Search for the cell housing the specified text and yield its [x, y] center coordinate. 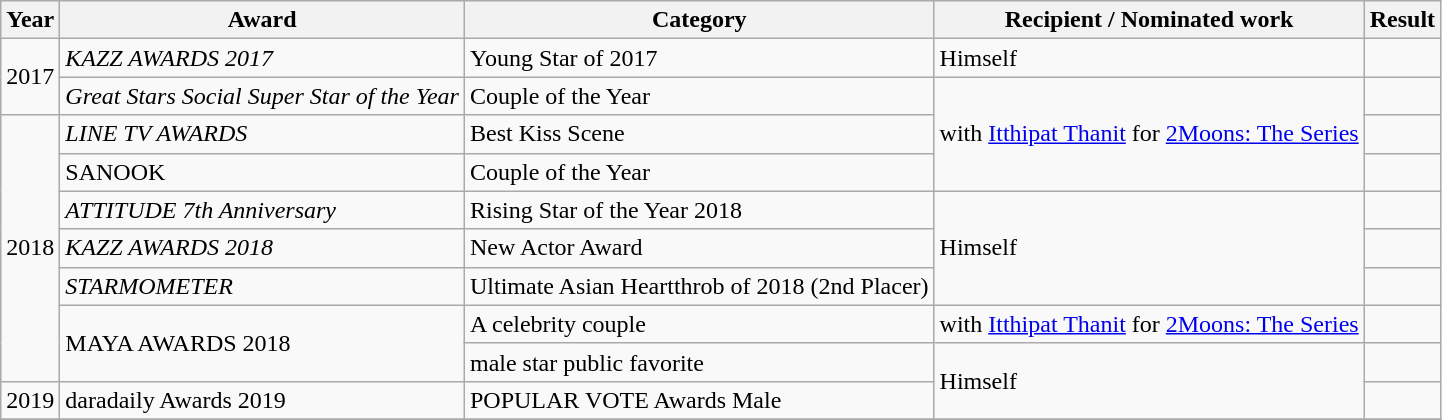
New Actor Award [699, 248]
POPULAR VOTE Awards Male [699, 400]
Great Stars Social Super Star of the Year [262, 96]
Result [1402, 20]
Recipient / Nominated work [1149, 20]
2018 [30, 248]
Category [699, 20]
Rising Star of the Year 2018 [699, 210]
2019 [30, 400]
male star public favorite [699, 362]
MAYA AWARDS 2018 [262, 343]
KAZZ AWARDS 2018 [262, 248]
ATTITUDE 7th Anniversary [262, 210]
LINE TV AWARDS [262, 134]
KAZZ AWARDS 2017 [262, 58]
2017 [30, 77]
Award [262, 20]
SANOOK [262, 172]
daradaily Awards 2019 [262, 400]
Young Star of 2017 [699, 58]
A celebrity couple [699, 324]
Year [30, 20]
Best Kiss Scene [699, 134]
Ultimate Asian Heartthrob of 2018 (2nd Placer) [699, 286]
STARMOMETER [262, 286]
